From the cell containing the given text, extract its center point as [x, y] coordinate. 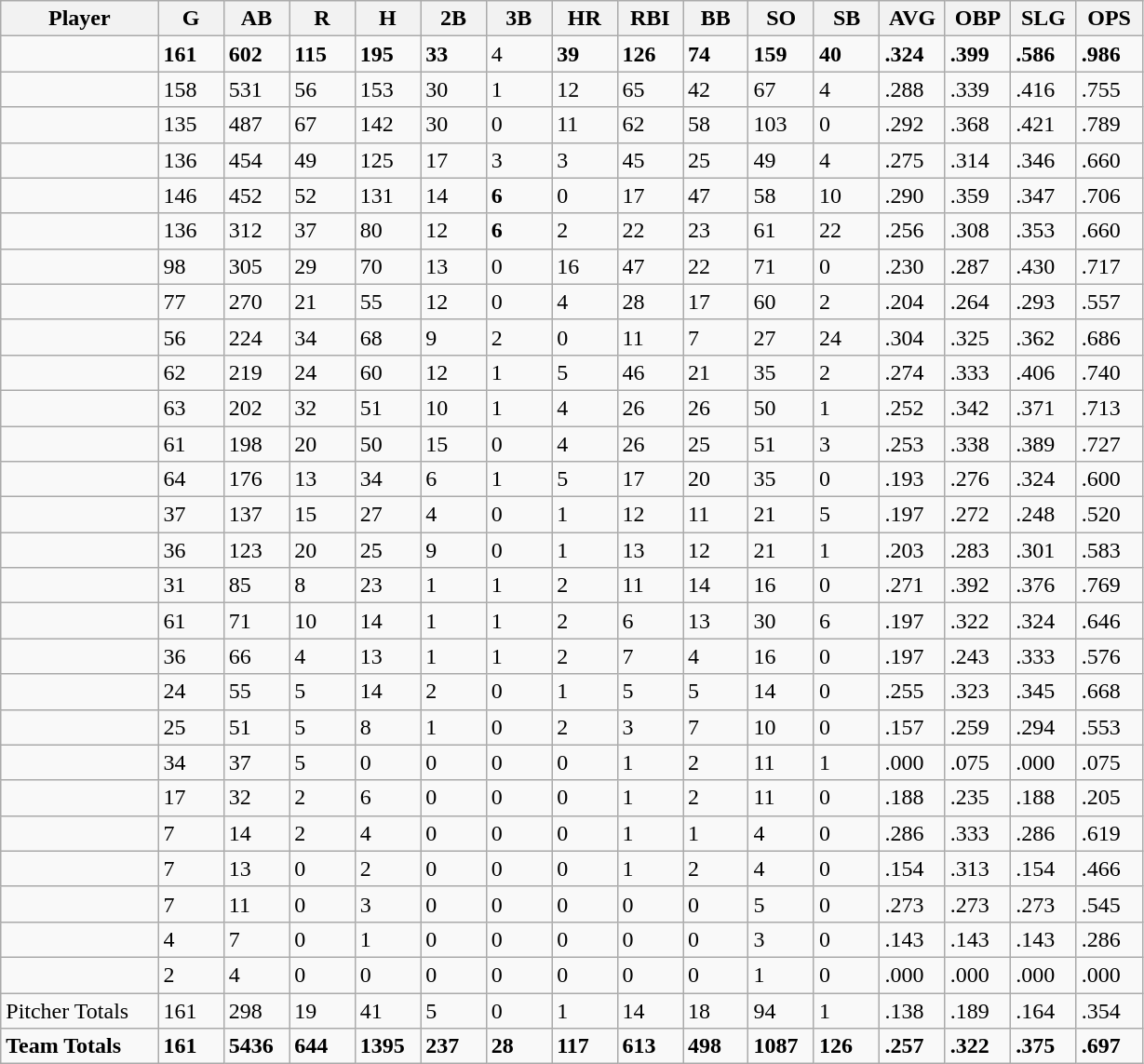
.375 [1043, 1046]
.986 [1110, 54]
312 [256, 231]
77 [191, 302]
.290 [912, 195]
224 [256, 337]
.368 [977, 125]
.323 [977, 692]
.271 [912, 586]
176 [256, 479]
46 [650, 372]
117 [585, 1046]
31 [191, 586]
R [322, 19]
AVG [912, 19]
195 [387, 54]
.371 [1043, 408]
.157 [912, 727]
202 [256, 408]
.304 [912, 337]
.248 [1043, 515]
.600 [1110, 479]
.314 [977, 160]
.338 [977, 444]
.686 [1110, 337]
.583 [1110, 550]
115 [322, 54]
452 [256, 195]
146 [191, 195]
.586 [1043, 54]
270 [256, 302]
531 [256, 89]
OPS [1110, 19]
125 [387, 160]
41 [387, 1010]
305 [256, 266]
65 [650, 89]
SO [781, 19]
153 [387, 89]
SB [846, 19]
.399 [977, 54]
64 [191, 479]
.205 [1110, 798]
.619 [1110, 833]
G [191, 19]
.230 [912, 266]
.576 [1110, 656]
.545 [1110, 904]
HR [585, 19]
142 [387, 125]
52 [322, 195]
.193 [912, 479]
70 [387, 266]
498 [716, 1046]
94 [781, 1010]
BB [716, 19]
.235 [977, 798]
137 [256, 515]
159 [781, 54]
158 [191, 89]
18 [716, 1010]
.389 [1043, 444]
.392 [977, 586]
OBP [977, 19]
.520 [1110, 515]
80 [387, 231]
237 [453, 1046]
.283 [977, 550]
.668 [1110, 692]
.353 [1043, 231]
.313 [977, 869]
Player [80, 19]
45 [650, 160]
123 [256, 550]
.274 [912, 372]
.346 [1043, 160]
.421 [1043, 125]
.189 [977, 1010]
42 [716, 89]
2B [453, 19]
66 [256, 656]
.646 [1110, 621]
.292 [912, 125]
63 [191, 408]
74 [716, 54]
Pitcher Totals [80, 1010]
.466 [1110, 869]
.287 [977, 266]
.359 [977, 195]
131 [387, 195]
Team Totals [80, 1046]
.557 [1110, 302]
.406 [1043, 372]
.288 [912, 89]
.301 [1043, 550]
.789 [1110, 125]
.727 [1110, 444]
19 [322, 1010]
644 [322, 1046]
198 [256, 444]
29 [322, 266]
135 [191, 125]
.740 [1110, 372]
.257 [912, 1046]
.275 [912, 160]
.259 [977, 727]
.339 [977, 89]
39 [585, 54]
.243 [977, 656]
219 [256, 372]
.430 [1043, 266]
.706 [1110, 195]
3B [518, 19]
.256 [912, 231]
.769 [1110, 586]
.354 [1110, 1010]
613 [650, 1046]
.276 [977, 479]
.553 [1110, 727]
RBI [650, 19]
454 [256, 160]
.717 [1110, 266]
.342 [977, 408]
103 [781, 125]
SLG [1043, 19]
.308 [977, 231]
.362 [1043, 337]
40 [846, 54]
.345 [1043, 692]
.347 [1043, 195]
H [387, 19]
.138 [912, 1010]
.203 [912, 550]
.252 [912, 408]
33 [453, 54]
.255 [912, 692]
.294 [1043, 727]
1395 [387, 1046]
487 [256, 125]
.253 [912, 444]
.416 [1043, 89]
5436 [256, 1046]
.272 [977, 515]
1087 [781, 1046]
85 [256, 586]
.164 [1043, 1010]
98 [191, 266]
.755 [1110, 89]
.697 [1110, 1046]
.376 [1043, 586]
68 [387, 337]
.325 [977, 337]
.293 [1043, 302]
298 [256, 1010]
AB [256, 19]
.204 [912, 302]
.264 [977, 302]
.713 [1110, 408]
602 [256, 54]
